Output the [X, Y] coordinate of the center of the cell containing the given text.  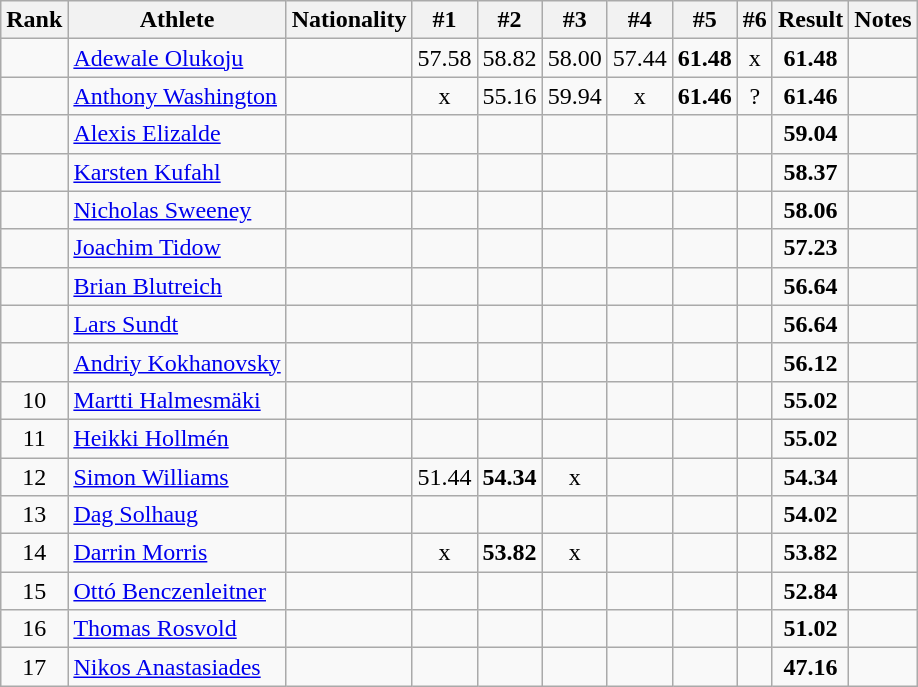
14 [34, 553]
Thomas Rosvold [177, 629]
Simon Williams [177, 477]
13 [34, 515]
Martti Halmesmäki [177, 400]
Result [810, 20]
15 [34, 591]
Athlete [177, 20]
57.58 [444, 58]
Heikki Hollmén [177, 438]
Dag Solhaug [177, 515]
Anthony Washington [177, 96]
11 [34, 438]
Andriy Kokhanovsky [177, 362]
Rank [34, 20]
56.12 [810, 362]
#4 [640, 20]
51.44 [444, 477]
52.84 [810, 591]
54.02 [810, 515]
Darrin Morris [177, 553]
Lars Sundt [177, 324]
Notes [883, 20]
Brian Blutreich [177, 286]
16 [34, 629]
57.44 [640, 58]
59.94 [574, 96]
58.06 [810, 210]
12 [34, 477]
? [754, 96]
Alexis Elizalde [177, 134]
Nikos Anastasiades [177, 667]
#2 [510, 20]
57.23 [810, 248]
58.82 [510, 58]
#6 [754, 20]
Ottó Benczenleitner [177, 591]
17 [34, 667]
Nicholas Sweeney [177, 210]
Nationality [349, 20]
58.00 [574, 58]
47.16 [810, 667]
10 [34, 400]
#3 [574, 20]
51.02 [810, 629]
59.04 [810, 134]
Adewale Olukoju [177, 58]
55.16 [510, 96]
58.37 [810, 172]
#1 [444, 20]
#5 [704, 20]
Joachim Tidow [177, 248]
Karsten Kufahl [177, 172]
